Scan for the cell matching the given text and deliver its (X, Y) coordinate at center. 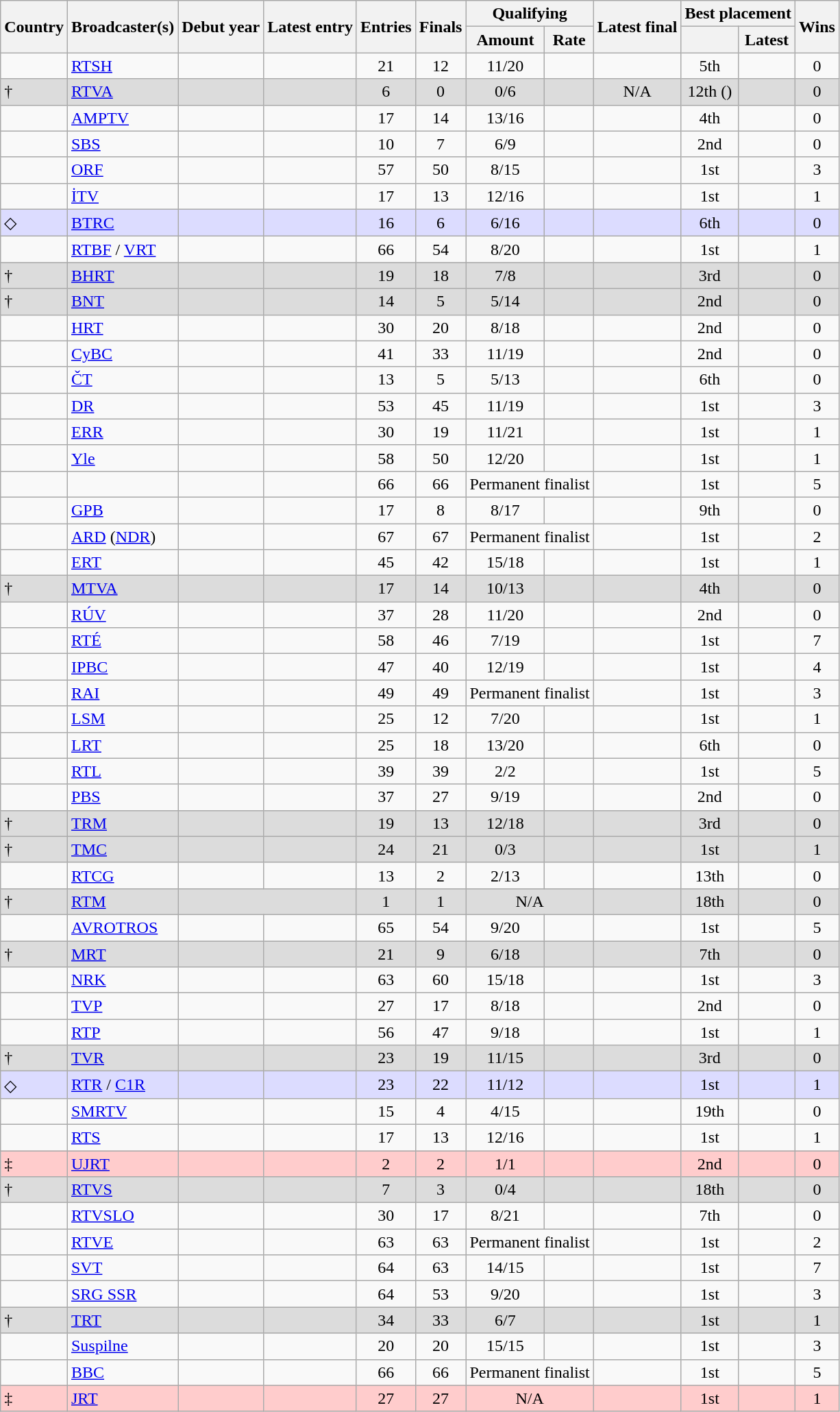
GPB (122, 510)
Amount (506, 40)
RTSH (122, 66)
13th (710, 875)
11/15 (506, 1058)
9th (710, 510)
2/2 (506, 771)
24 (386, 849)
TRT (122, 1320)
NRK (122, 980)
8/20 (506, 249)
PBS (122, 797)
13/20 (506, 745)
Latest final (637, 27)
6/7 (506, 1320)
0/4 (506, 1190)
BTRC (122, 223)
4/15 (506, 1111)
RTVS (122, 1190)
12/18 (506, 823)
Broadcaster(s) (122, 27)
JRT (122, 1398)
Country (34, 27)
RTBF / VRT (122, 249)
9/18 (506, 1032)
SBS (122, 144)
9 (441, 953)
28 (441, 615)
1/1 (506, 1163)
AMPTV (122, 118)
RTVSLO (122, 1216)
ARD (NDR) (122, 537)
BNT (122, 302)
ERR (122, 432)
Qualifying (530, 14)
0/6 (506, 92)
6/18 (506, 953)
13/16 (506, 118)
TRM (122, 823)
5th (710, 66)
10/13 (506, 589)
16 (386, 223)
CyBC (122, 354)
RTS (122, 1137)
41 (386, 354)
22 (441, 1085)
Suspilne (122, 1346)
11/21 (506, 432)
RAI (122, 693)
LSM (122, 719)
40 (441, 667)
SVT (122, 1268)
15 (386, 1111)
8/15 (506, 170)
11/12 (506, 1085)
Yle (122, 458)
SMRTV (122, 1111)
RTP (122, 1032)
TMC (122, 849)
6/16 (506, 223)
10 (386, 144)
ORF (122, 170)
HRT (122, 328)
14/15 (506, 1268)
5/14 (506, 302)
IPBC (122, 667)
7/8 (506, 276)
TVR (122, 1058)
12/20 (506, 458)
Debut year (221, 27)
RTÉ (122, 641)
MRT (122, 953)
Latest (767, 40)
ČT (122, 380)
60 (441, 980)
MTVA (122, 589)
6/9 (506, 144)
57 (386, 170)
Latest entry (310, 27)
LRT (122, 745)
7/20 (506, 719)
RTCG (122, 875)
2/13 (506, 875)
Best placement (738, 14)
12/19 (506, 667)
DR (122, 406)
İTV (122, 196)
8/17 (506, 510)
9/19 (506, 797)
RTM (122, 901)
Entries (386, 27)
8/21 (506, 1216)
15/15 (506, 1346)
RTVA (122, 92)
TVP (122, 1006)
46 (441, 641)
12th () (710, 92)
42 (441, 563)
RTR / C1R (122, 1085)
SRG SSR (122, 1294)
Wins (817, 27)
19th (710, 1111)
Rate (569, 40)
65 (386, 927)
RÚV (122, 615)
AVROTROS (122, 927)
ERT (122, 563)
RTVE (122, 1242)
BBC (122, 1372)
34 (386, 1320)
8 (441, 510)
7/19 (506, 641)
Finals (441, 27)
0/3 (506, 849)
RTL (122, 771)
UJRT (122, 1163)
BHRT (122, 276)
5/13 (506, 380)
56 (386, 1032)
